Extract the [X, Y] coordinate from the center of the cell holding the provided text.  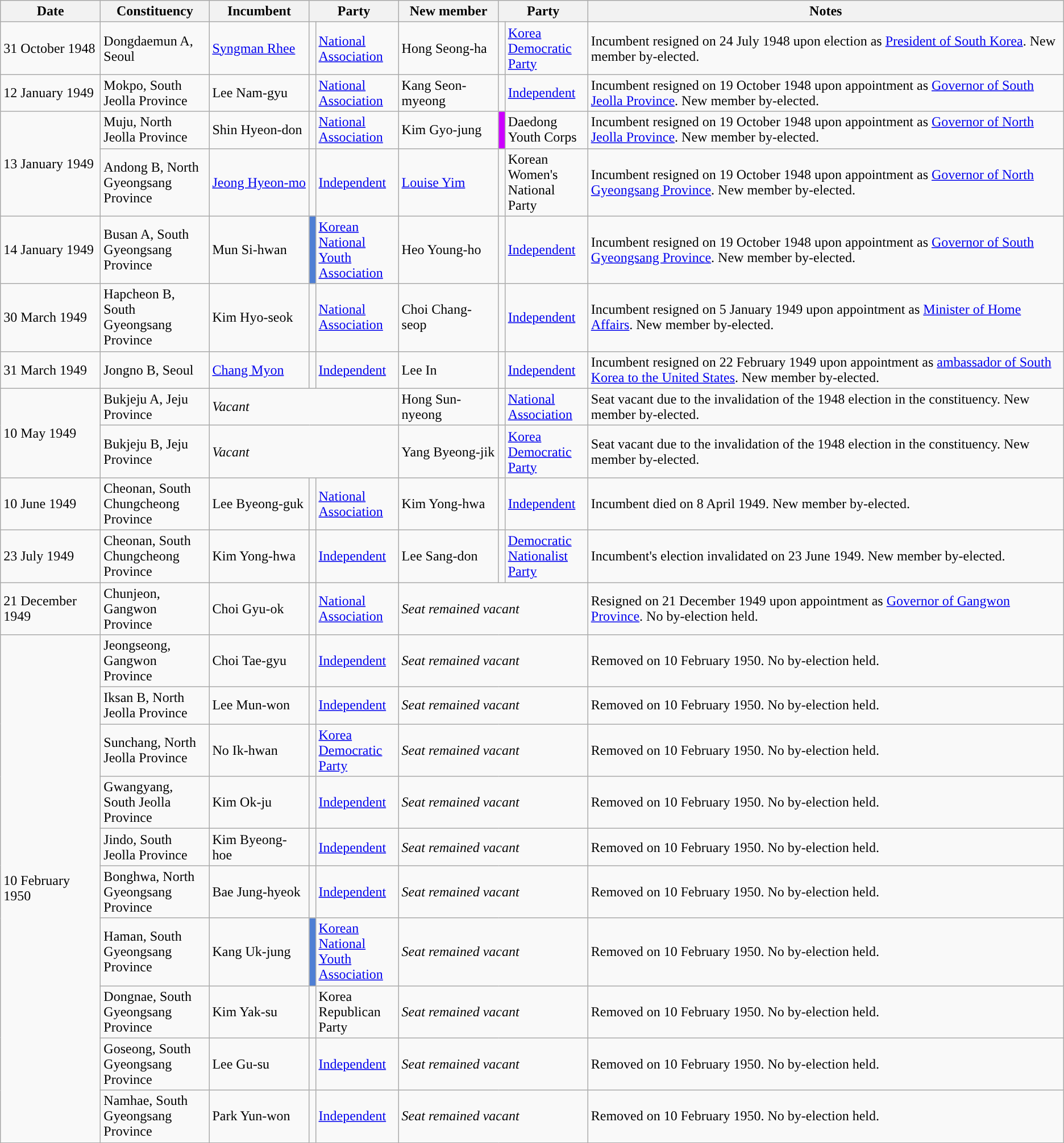
Goseong, South Gyeongsang Province [155, 1064]
Daedong Youth Corps [546, 130]
Bonghwa, North Gyeongsang Province [155, 892]
31 October 1948 [51, 48]
Chang Myon [259, 369]
Syngman Rhee [259, 48]
10 May 1949 [51, 433]
Heo Young-ho [448, 250]
Park Yun-won [259, 1116]
Dongnae, South Gyeongsang Province [155, 1012]
Incumbent's election invalidated on 23 June 1949. New member by-elected. [825, 556]
Incumbent [259, 11]
31 March 1949 [51, 369]
Lee Sang-don [448, 556]
Incumbent resigned on 19 October 1948 upon appointment as Governor of South Jeolla Province. New member by-elected. [825, 93]
Choi Gyu-ok [259, 608]
Bukjeju A, Jeju Province [155, 407]
Hong Sun-nyeong [448, 407]
Lee Byeong-guk [259, 504]
Lee Nam-gyu [259, 93]
Incumbent resigned on 19 October 1948 upon appointment as Governor of North Jeolla Province. New member by-elected. [825, 130]
Notes [825, 11]
Hong Seong-ha [448, 48]
Incumbent resigned on 22 February 1949 upon appointment as ambassador of South Korea to the United States. New member by-elected. [825, 369]
Bae Jung-hyeok [259, 892]
Louise Yim [448, 182]
Kim Byeong-hoe [259, 847]
Yang Byeong-jik [448, 451]
Bukjeju B, Jeju Province [155, 451]
10 February 1950 [51, 889]
Chunjeon, Gangwon Province [155, 608]
Busan A, South Gyeongsang Province [155, 250]
Lee Gu-su [259, 1064]
Shin Hyeon-don [259, 130]
Mun Si-hwan [259, 250]
10 June 1949 [51, 504]
Sunchang, North Jeolla Province [155, 750]
Choi Chang-seop [448, 317]
Kim Hyo-seok [259, 317]
Jeong Hyeon-mo [259, 182]
Haman, South Gyeongsang Province [155, 951]
Jindo, South Jeolla Province [155, 847]
Korea Republican Party [357, 1012]
Democratic Nationalist Party [546, 556]
Kim Yak-su [259, 1012]
Incumbent resigned on 19 October 1948 upon appointment as Governor of South Gyeongsang Province. New member by-elected. [825, 250]
Kim Ok-ju [259, 803]
Hapcheon B, South Gyeongsang Province [155, 317]
14 January 1949 [51, 250]
Choi Tae-gyu [259, 661]
Lee Mun-won [259, 706]
Incumbent resigned on 24 July 1948 upon election as President of South Korea. New member by-elected. [825, 48]
23 July 1949 [51, 556]
Lee In [448, 369]
13 January 1949 [51, 164]
Korean Women's National Party [546, 182]
Namhae, South Gyeongsang Province [155, 1116]
21 December 1949 [51, 608]
Muju, North Jeolla Province [155, 130]
Kang Uk-jung [259, 951]
Kim Gyo-jung [448, 130]
30 March 1949 [51, 317]
Jongno B, Seoul [155, 369]
12 January 1949 [51, 93]
Resigned on 21 December 1949 upon appointment as Governor of Gangwon Province. No by-election held. [825, 608]
Incumbent resigned on 5 January 1949 upon appointment as Minister of Home Affairs. New member by-elected. [825, 317]
New member [448, 11]
Incumbent died on 8 April 1949. New member by-elected. [825, 504]
Date [51, 11]
Mokpo, South Jeolla Province [155, 93]
Dongdaemun A, Seoul [155, 48]
Constituency [155, 11]
Jeongseong, Gangwon Province [155, 661]
Gwangyang, South Jeolla Province [155, 803]
Iksan B, North Jeolla Province [155, 706]
Kang Seon-myeong [448, 93]
No Ik-hwan [259, 750]
Incumbent resigned on 19 October 1948 upon appointment as Governor of North Gyeongsang Province. New member by-elected. [825, 182]
Andong B, North Gyeongsang Province [155, 182]
